Scan for the cell matching the given text and deliver its [x, y] coordinate at center. 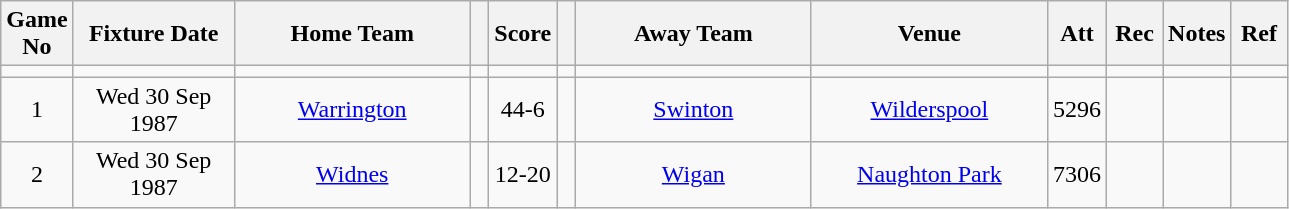
Att [1076, 34]
Widnes [352, 174]
Wilderspool [929, 110]
2 [37, 174]
5296 [1076, 110]
7306 [1076, 174]
1 [37, 110]
44-6 [523, 110]
Away Team [693, 34]
Naughton Park [929, 174]
Score [523, 34]
Warrington [352, 110]
12-20 [523, 174]
Home Team [352, 34]
Swinton [693, 110]
Wigan [693, 174]
Venue [929, 34]
Fixture Date [154, 34]
Rec [1135, 34]
Ref [1259, 34]
Notes [1197, 34]
Game No [37, 34]
